Identify which cell holds the provided text, then report its (X, Y) central coordinate. 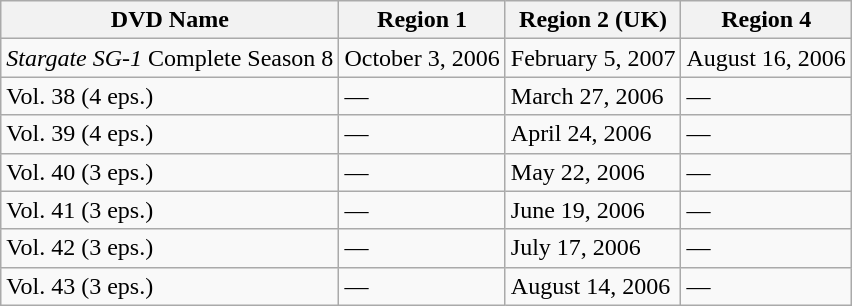
February 5, 2007 (593, 58)
Vol. 43 (3 eps.) (170, 286)
August 14, 2006 (593, 286)
April 24, 2006 (593, 134)
Stargate SG-1 Complete Season 8 (170, 58)
March 27, 2006 (593, 96)
DVD Name (170, 20)
Region 1 (422, 20)
Vol. 41 (3 eps.) (170, 210)
Vol. 39 (4 eps.) (170, 134)
May 22, 2006 (593, 172)
June 19, 2006 (593, 210)
Region 4 (766, 20)
October 3, 2006 (422, 58)
Vol. 42 (3 eps.) (170, 248)
August 16, 2006 (766, 58)
Vol. 38 (4 eps.) (170, 96)
Vol. 40 (3 eps.) (170, 172)
Region 2 (UK) (593, 20)
July 17, 2006 (593, 248)
